From the cell containing the given text, extract its center point as [x, y] coordinate. 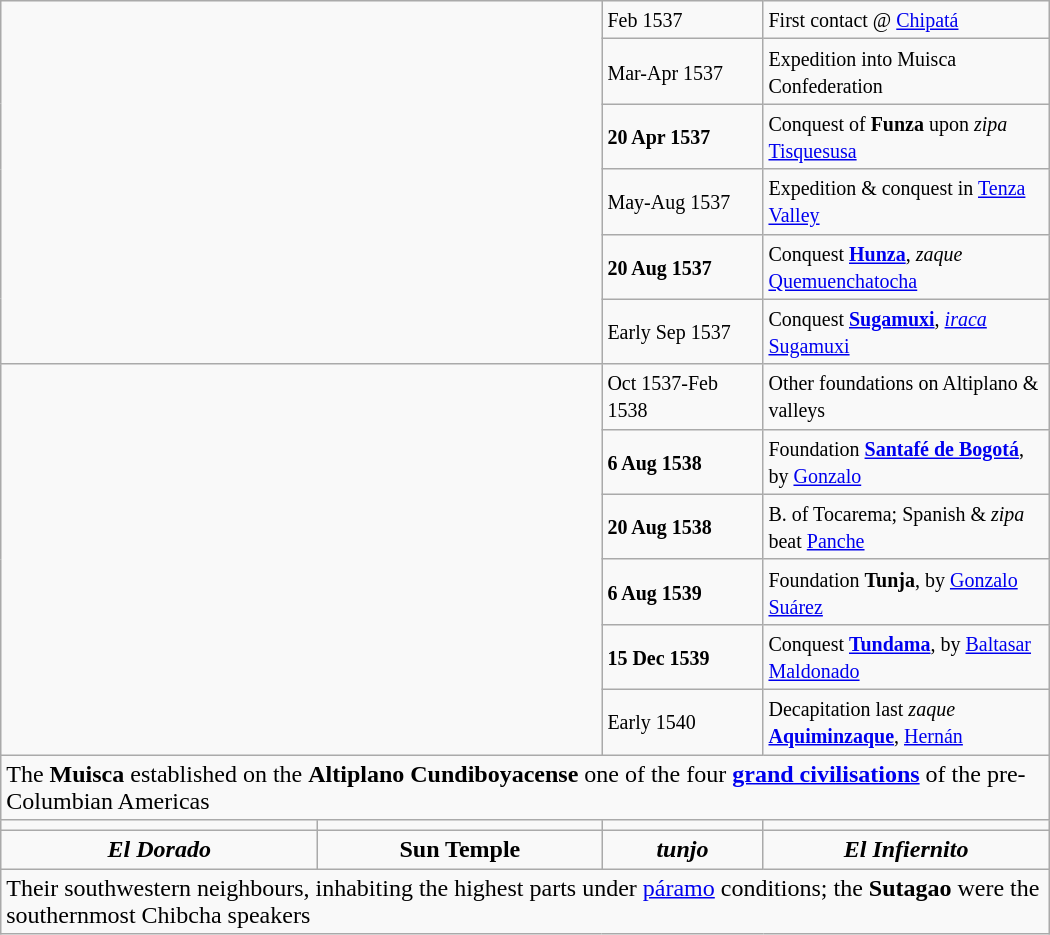
6 Aug 1538 [682, 462]
Expedition & conquest in Tenza Valley [906, 202]
Conquest Tundama, by Baltasar Maldonado [906, 656]
Early Sep 1537 [682, 332]
Foundation Santafé de Bogotá, by Gonzalo [906, 462]
Conquest of Funza upon zipa Tisquesusa [906, 136]
Conquest Sugamuxi, iraca Sugamuxi [906, 332]
El Dorado [160, 850]
6 Aug 1539 [682, 592]
15 Dec 1539 [682, 656]
20 Apr 1537 [682, 136]
Foundation Tunja, by Gonzalo Suárez [906, 592]
The Muisca established on the Altiplano Cundiboyacense one of the four grand civilisations of the pre-Columbian Americas [525, 786]
Expedition into Muisca Confederation [906, 72]
20 Aug 1538 [682, 526]
Sun Temple [460, 850]
Oct 1537-Feb 1538 [682, 396]
Feb 1537 [682, 20]
Conquest Hunza, zaque Quemuenchatocha [906, 266]
Other foundations on Altiplano & valleys [906, 396]
May-Aug 1537 [682, 202]
Their southwestern neighbours, inhabiting the highest parts under páramo conditions; the Sutagao were the southernmost Chibcha speakers [525, 902]
First contact @ Chipatá [906, 20]
Mar-Apr 1537 [682, 72]
Decapitation last zaque Aquiminzaque, Hernán [906, 722]
El Infiernito [906, 850]
Early 1540 [682, 722]
tunjo [682, 850]
20 Aug 1537 [682, 266]
B. of Tocarema; Spanish & zipa beat Panche [906, 526]
